Output the (X, Y) coordinate of the center of the cell containing the given text.  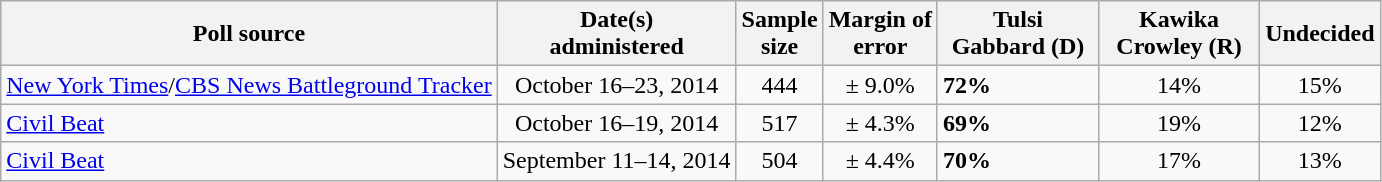
Undecided (1320, 34)
504 (780, 161)
Margin oferror (880, 34)
13% (1320, 161)
17% (1180, 161)
Date(s)administered (616, 34)
444 (780, 85)
October 16–19, 2014 (616, 123)
72% (1018, 85)
KawikaCrowley (R) (1180, 34)
12% (1320, 123)
September 11–14, 2014 (616, 161)
70% (1018, 161)
TulsiGabbard (D) (1018, 34)
± 9.0% (880, 85)
517 (780, 123)
Poll source (249, 34)
69% (1018, 123)
14% (1180, 85)
± 4.3% (880, 123)
19% (1180, 123)
October 16–23, 2014 (616, 85)
15% (1320, 85)
Samplesize (780, 34)
± 4.4% (880, 161)
New York Times/CBS News Battleground Tracker (249, 85)
